Extract the [X, Y] coordinate from the center of the cell holding the provided text.  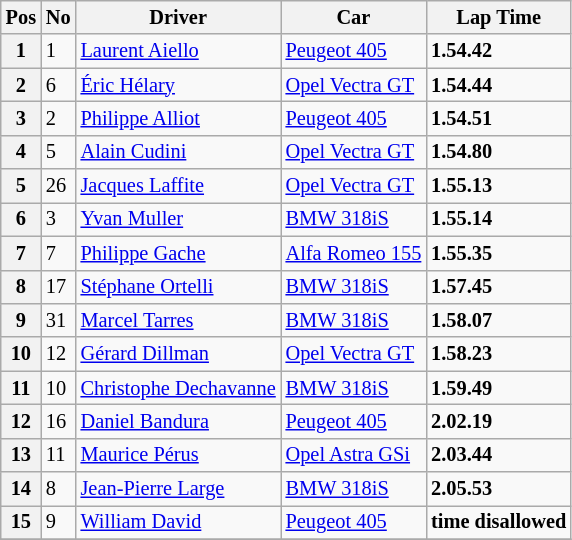
Christophe Dechavanne [178, 388]
16 [58, 421]
31 [58, 320]
Driver [178, 17]
1.54.80 [498, 152]
1.54.51 [498, 118]
Lap Time [498, 17]
Laurent Aiello [178, 51]
14 [21, 489]
26 [58, 186]
Philippe Gache [178, 253]
17 [58, 287]
Éric Hélary [178, 85]
Alfa Romeo 155 [354, 253]
time disallowed [498, 522]
Jacques Laffite [178, 186]
1.58.23 [498, 354]
No [58, 17]
Maurice Pérus [178, 455]
1.54.42 [498, 51]
2.05.53 [498, 489]
13 [21, 455]
Alain Cudini [178, 152]
1.58.07 [498, 320]
2.02.19 [498, 421]
1.55.14 [498, 219]
Jean-Pierre Large [178, 489]
1.54.44 [498, 85]
William David [178, 522]
2.03.44 [498, 455]
15 [21, 522]
Opel Astra GSi [354, 455]
1.57.45 [498, 287]
Pos [21, 17]
Daniel Bandura [178, 421]
Gérard Dillman [178, 354]
Stéphane Ortelli [178, 287]
4 [21, 152]
1.59.49 [498, 388]
Car [354, 17]
Marcel Tarres [178, 320]
Philippe Alliot [178, 118]
1.55.35 [498, 253]
1.55.13 [498, 186]
Yvan Muller [178, 219]
